Locate the cell with the specified text and output its (x, y) center coordinate. 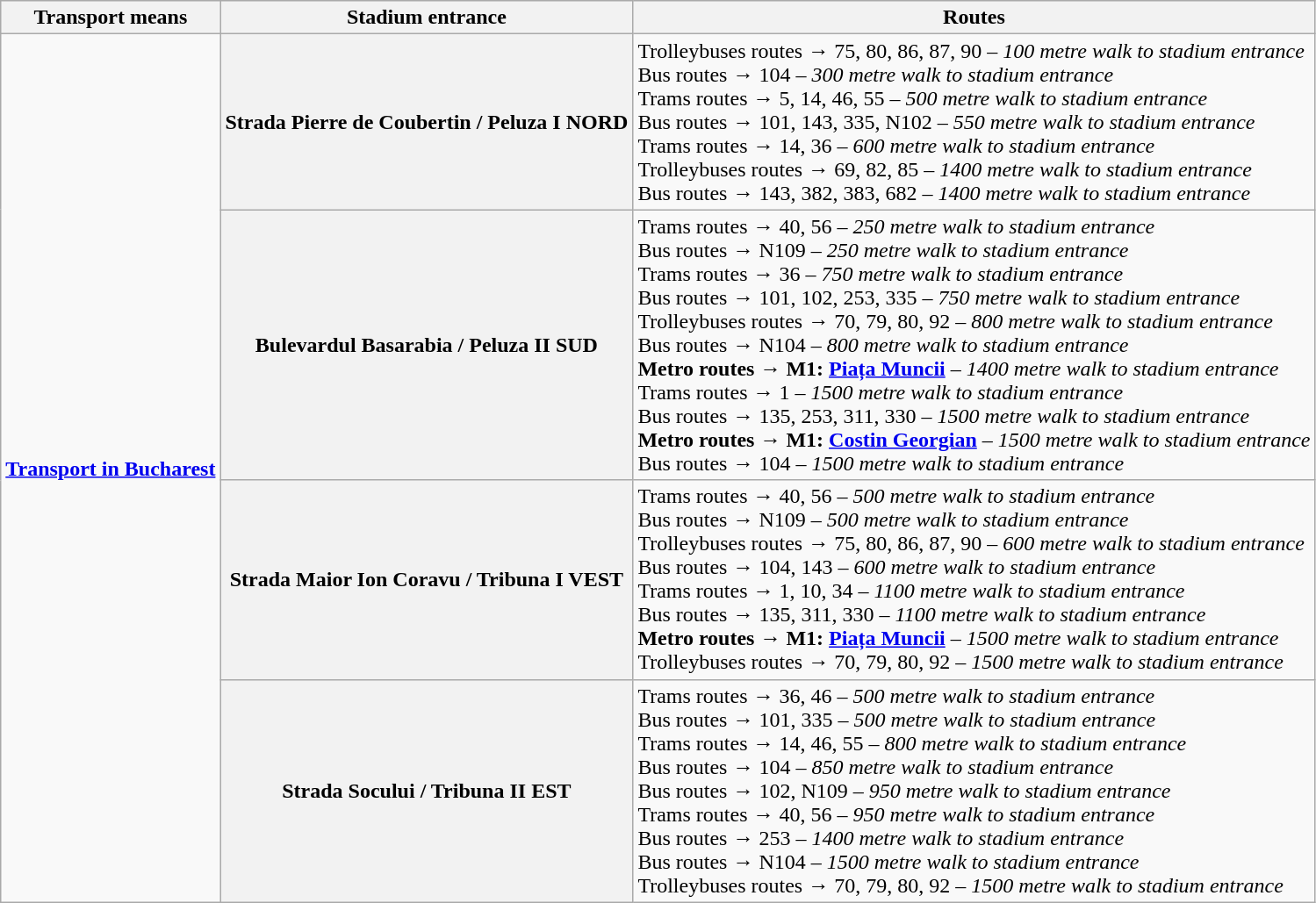
Strada Socului / Tribuna II EST (427, 791)
Bulevardul Basarabia / Peluza II SUD (427, 345)
Stadium entrance (427, 18)
Strada Maior Ion Coravu / Tribuna I VEST (427, 579)
Transport in Bucharest (111, 469)
Routes (974, 18)
Strada Pierre de Coubertin / Peluza I NORD (427, 122)
Transport means (111, 18)
